Extract the [x, y] coordinate from the center of the cell holding the provided text.  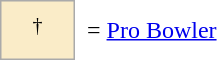
† [38, 30]
